Identify which cell holds the provided text, then report its (x, y) central coordinate. 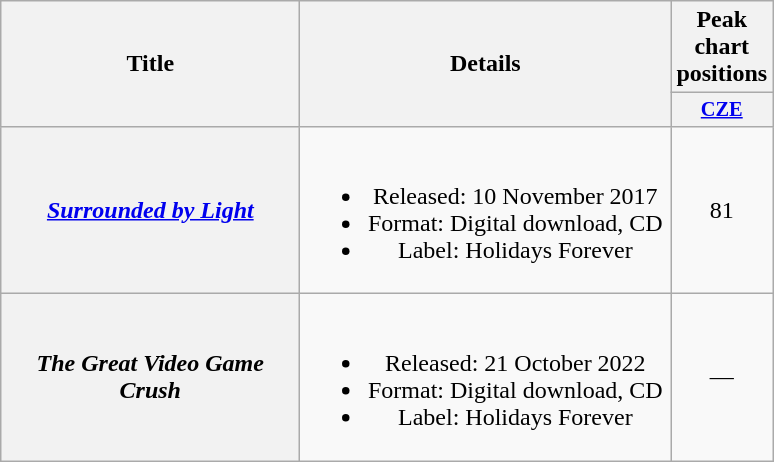
Peak chart positions (722, 47)
81 (722, 210)
Surrounded by Light (150, 210)
Released: 21 October 2022Format: Digital download, CDLabel: Holidays Forever (486, 378)
Released: 10 November 2017Format: Digital download, CDLabel: Holidays Forever (486, 210)
— (722, 378)
CZE (722, 110)
The Great Video Game Crush (150, 378)
Title (150, 64)
Details (486, 64)
